Pinpoint the cell where the given text exists, returning its [X, Y] midpoint coordinate. 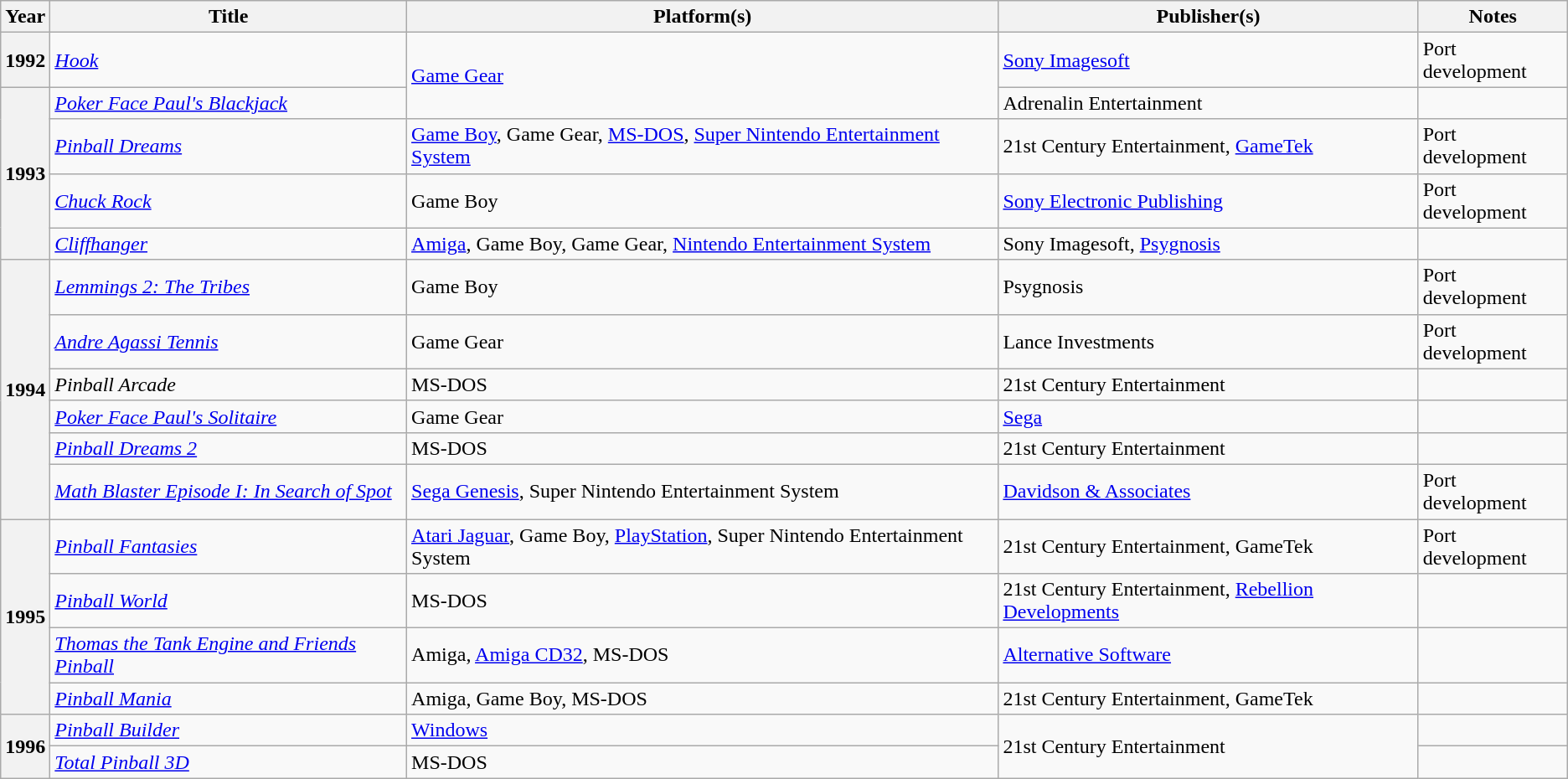
Pinball Builder [229, 730]
Sega [1208, 416]
Pinball Mania [229, 699]
Davidson & Associates [1208, 491]
Alternative Software [1208, 655]
1993 [25, 173]
Psygnosis [1208, 286]
Adrenalin Entertainment [1208, 103]
Title [229, 17]
Amiga, Amiga CD32, MS-DOS [703, 655]
Pinball Dreams 2 [229, 448]
Atari Jaguar, Game Boy, PlayStation, Super Nintendo Entertainment System [703, 546]
Amiga, Game Boy, Game Gear, Nintendo Entertainment System [703, 244]
Windows [703, 730]
Lance Investments [1208, 342]
Sony Imagesoft [1208, 60]
Poker Face Paul's Solitaire [229, 416]
Thomas the Tank Engine and Friends Pinball [229, 655]
Sony Imagesoft, Psygnosis [1208, 244]
Platform(s) [703, 17]
1995 [25, 616]
Chuck Rock [229, 201]
Amiga, Game Boy, MS-DOS [703, 699]
Total Pinball 3D [229, 762]
Publisher(s) [1208, 17]
Andre Agassi Tennis [229, 342]
Lemmings 2: The Tribes [229, 286]
Pinball World [229, 601]
Pinball Dreams [229, 146]
Cliffhanger [229, 244]
Sega Genesis, Super Nintendo Entertainment System [703, 491]
Pinball Fantasies [229, 546]
Notes [1493, 17]
1992 [25, 60]
Poker Face Paul's Blackjack [229, 103]
21st Century Entertainment, Rebellion Developments [1208, 601]
Math Blaster Episode I: In Search of Spot [229, 491]
Sony Electronic Publishing [1208, 201]
Pinball Arcade [229, 384]
Game Boy, Game Gear, MS-DOS, Super Nintendo Entertainment System [703, 146]
Year [25, 17]
1994 [25, 389]
Hook [229, 60]
1996 [25, 746]
